Search for the cell housing the specified text and yield its (x, y) center coordinate. 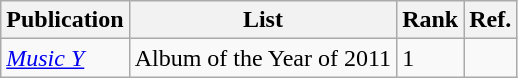
List (262, 20)
Music Y (65, 58)
Rank (430, 20)
1 (430, 58)
Ref. (490, 20)
Publication (65, 20)
Album of the Year of 2011 (262, 58)
